Scan for the cell matching the given text and deliver its (X, Y) coordinate at center. 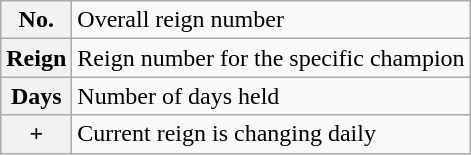
Number of days held (271, 96)
+ (36, 134)
Overall reign number (271, 20)
Days (36, 96)
Reign (36, 58)
Current reign is changing daily (271, 134)
No. (36, 20)
Reign number for the specific champion (271, 58)
